Return the [x, y] coordinate for the center point of the cell that contains the specified text.  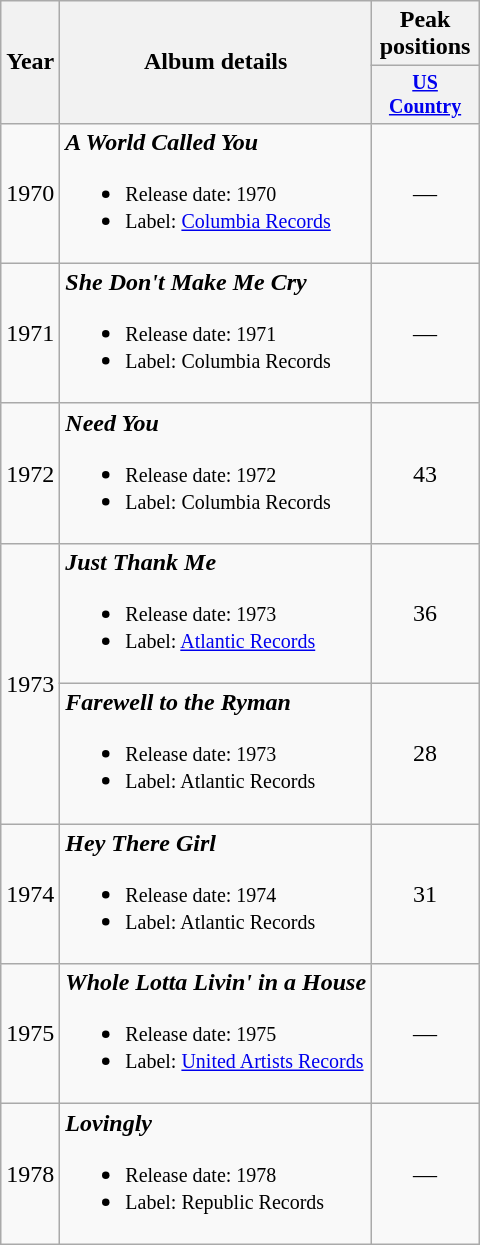
Hey There GirlRelease date: 1974Label: Atlantic Records [216, 894]
36 [426, 613]
Just Thank MeRelease date: 1973Label: Atlantic Records [216, 613]
1970 [30, 193]
Need YouRelease date: 1972Label: Columbia Records [216, 473]
She Don't Make Me CryRelease date: 1971Label: Columbia Records [216, 333]
1975 [30, 1034]
Year [30, 62]
Farewell to the RymanRelease date: 1973Label: Atlantic Records [216, 754]
Album details [216, 62]
US Country [426, 94]
43 [426, 473]
31 [426, 894]
1974 [30, 894]
1973 [30, 683]
28 [426, 754]
Whole Lotta Livin' in a HouseRelease date: 1975Label: United Artists Records [216, 1034]
1971 [30, 333]
1978 [30, 1174]
A World Called YouRelease date: 1970Label: Columbia Records [216, 193]
Peak positions [426, 34]
LovinglyRelease date: 1978Label: Republic Records [216, 1174]
1972 [30, 473]
